Extract the [x, y] coordinate from the center of the cell holding the provided text.  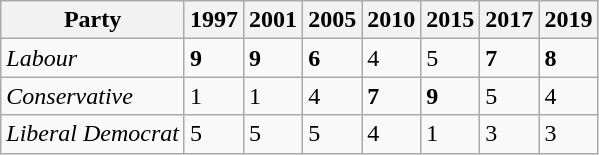
Liberal Democrat [93, 134]
2010 [392, 20]
2001 [274, 20]
Party [93, 20]
Conservative [93, 96]
Labour [93, 58]
2015 [450, 20]
6 [332, 58]
2005 [332, 20]
2017 [510, 20]
2019 [568, 20]
8 [568, 58]
1997 [214, 20]
